Scan for the cell matching the given text and deliver its [X, Y] coordinate at center. 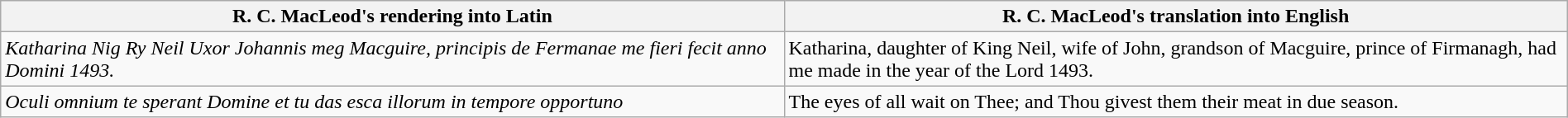
R. C. MacLeod's rendering into Latin [392, 17]
Katharina, daughter of King Neil, wife of John, grandson of Macguire, prince of Firmanagh, had me made in the year of the Lord 1493. [1176, 59]
The eyes of all wait on Thee; and Thou givest them their meat in due season. [1176, 101]
Oculi omnium te sperant Domine et tu das esca illorum in tempore opportuno [392, 101]
R. C. MacLeod's translation into English [1176, 17]
Katharina Nig Ry Neil Uxor Johannis meg Macguire, principis de Fermanae me fieri fecit anno Domini 1493. [392, 59]
